Find where the given text appears and provide that cell's center as (X, Y) coordinate. 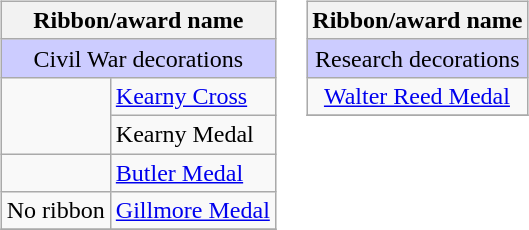
Research decorations (418, 58)
Walter Reed Medal (418, 96)
Gillmore Medal (192, 211)
No ribbon (56, 211)
Kearny Medal (192, 134)
Butler Medal (192, 173)
Civil War decorations (138, 58)
Kearny Cross (192, 96)
